Find where the given text appears and provide that cell's center as (x, y) coordinate. 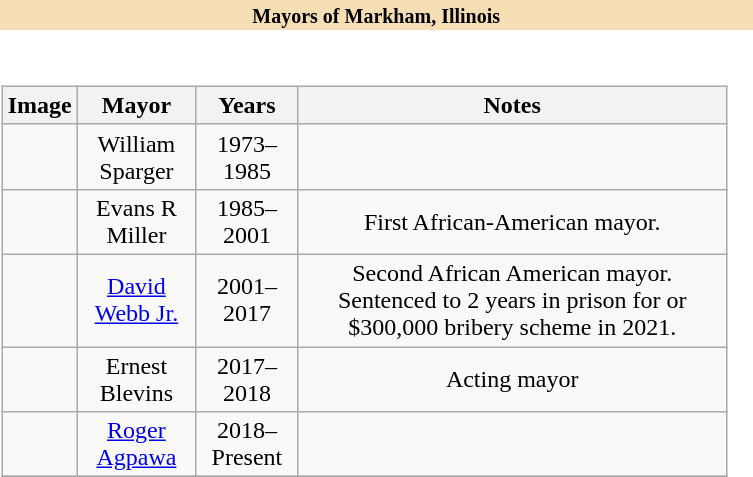
William Sparger (136, 156)
Mayor (136, 105)
1985–2001 (248, 222)
2001–2017 (248, 300)
Roger Agpawa (136, 444)
Ernest Blevins (136, 378)
2017–2018 (248, 378)
1973–1985 (248, 156)
Evans R Miller (136, 222)
2018–Present (248, 444)
First African-American mayor. (512, 222)
Notes (512, 105)
Mayors of Markham, Illinois (376, 15)
Acting mayor (512, 378)
Years (248, 105)
Image (40, 105)
David Webb Jr. (136, 300)
Second African American mayor. Sentenced to 2 years in prison for or $300,000 bribery scheme in 2021. (512, 300)
